Provide the (x, y) coordinate of the cell's center where the given text is located.  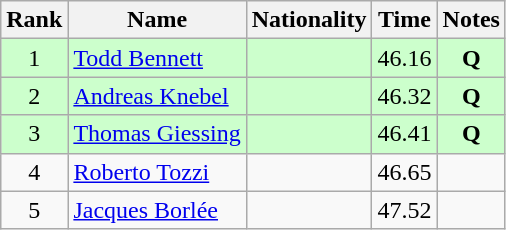
1 (34, 58)
5 (34, 210)
2 (34, 96)
Andreas Knebel (157, 96)
3 (34, 134)
Time (404, 20)
Nationality (309, 20)
46.16 (404, 58)
Thomas Giessing (157, 134)
Name (157, 20)
46.41 (404, 134)
47.52 (404, 210)
46.65 (404, 172)
46.32 (404, 96)
Todd Bennett (157, 58)
Roberto Tozzi (157, 172)
Jacques Borlée (157, 210)
Rank (34, 20)
4 (34, 172)
Notes (471, 20)
